From the cell containing the given text, extract its center point as [x, y] coordinate. 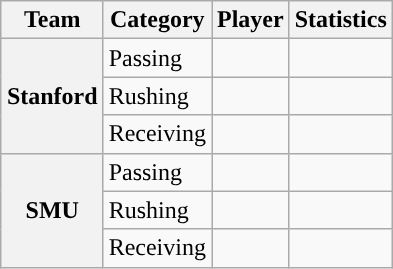
Category [157, 20]
Team [52, 20]
Statistics [340, 20]
Stanford [52, 96]
Player [251, 20]
SMU [52, 210]
